Return (x, y) of the center of cell containing provided text 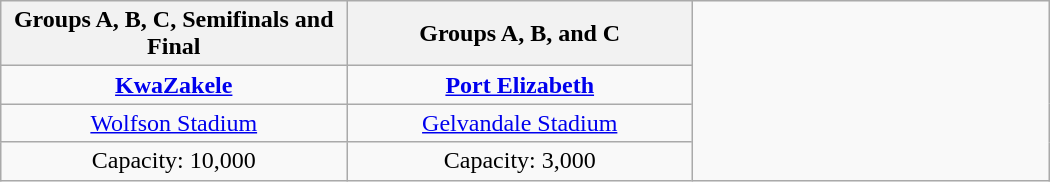
KwaZakele (174, 85)
Capacity: 3,000 (520, 161)
Groups A, B, C, Semifinals and Final (174, 34)
Groups A, B, and C (520, 34)
Capacity: 10,000 (174, 161)
Gelvandale Stadium (520, 123)
Port Elizabeth (520, 85)
Wolfson Stadium (174, 123)
